Determine the [x, y] coordinate at the center of the cell enclosing the given text.  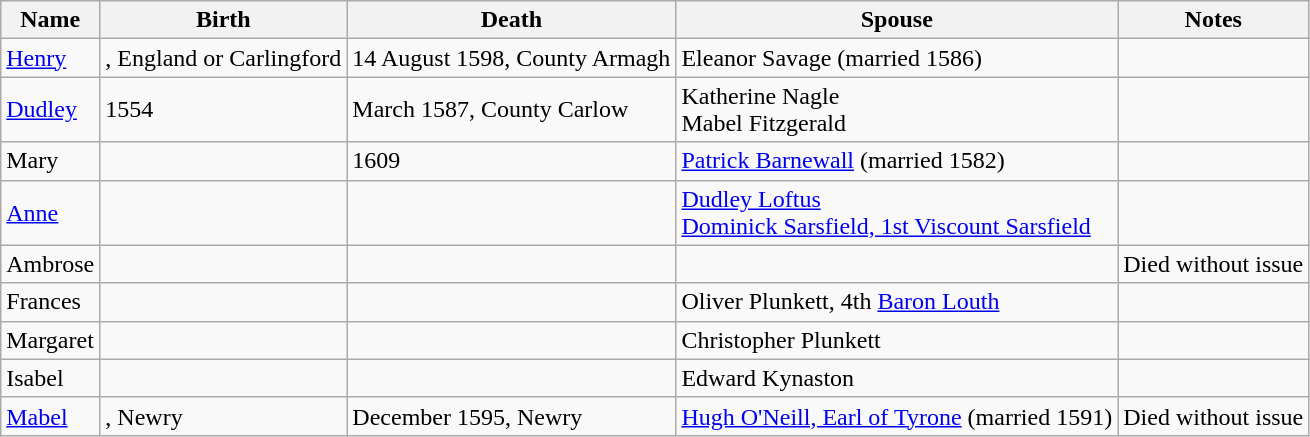
, Newry [224, 416]
Dudley LoftusDominick Sarsfield, 1st Viscount Sarsfield [897, 212]
, England or Carlingford [224, 58]
Isabel [50, 378]
1609 [512, 161]
14 August 1598, County Armagh [512, 58]
Katherine NagleMabel Fitzgerald [897, 110]
March 1587, County Carlow [512, 110]
Ambrose [50, 264]
Death [512, 20]
Mabel [50, 416]
Notes [1214, 20]
Henry [50, 58]
Dudley [50, 110]
Spouse [897, 20]
Eleanor Savage (married 1586) [897, 58]
Birth [224, 20]
Oliver Plunkett, 4th Baron Louth [897, 302]
December 1595, Newry [512, 416]
Hugh O'Neill, Earl of Tyrone (married 1591) [897, 416]
Edward Kynaston [897, 378]
Anne [50, 212]
Margaret [50, 340]
Name [50, 20]
1554 [224, 110]
Patrick Barnewall (married 1582) [897, 161]
Mary [50, 161]
Christopher Plunkett [897, 340]
Frances [50, 302]
